Provide the [x, y] coordinate of the cell's center where the given text is located.  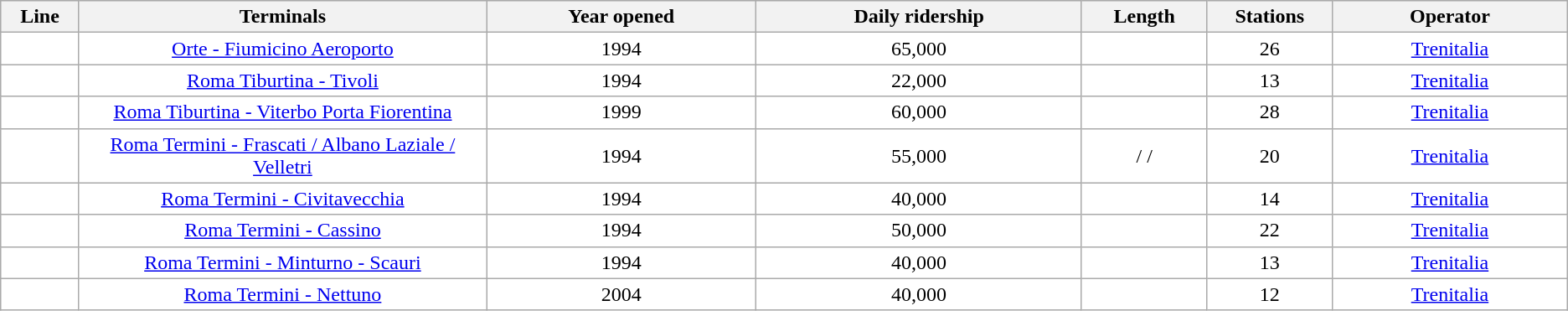
Roma Termini - Cassino [282, 231]
Orte - Fiumicino Aeroporto [282, 49]
Line [40, 17]
20 [1270, 156]
65,000 [920, 49]
55,000 [920, 156]
/ / [1144, 156]
2004 [622, 294]
14 [1270, 199]
50,000 [920, 231]
Year opened [622, 17]
60,000 [920, 112]
Roma Termini - Frascati / Albano Laziale / Velletri [282, 156]
Roma Termini - Nettuno [282, 294]
Roma Termini - Civitavecchia [282, 199]
Roma Tiburtina - Tivoli [282, 80]
12 [1270, 294]
Terminals [282, 17]
22,000 [920, 80]
Operator [1451, 17]
26 [1270, 49]
Length [1144, 17]
Daily ridership [920, 17]
1999 [622, 112]
Roma Tiburtina - Viterbo Porta Fiorentina [282, 112]
Stations [1270, 17]
22 [1270, 231]
28 [1270, 112]
Roma Termini - Minturno - Scauri [282, 262]
